Output the (x, y) coordinate of the center of the cell containing the given text.  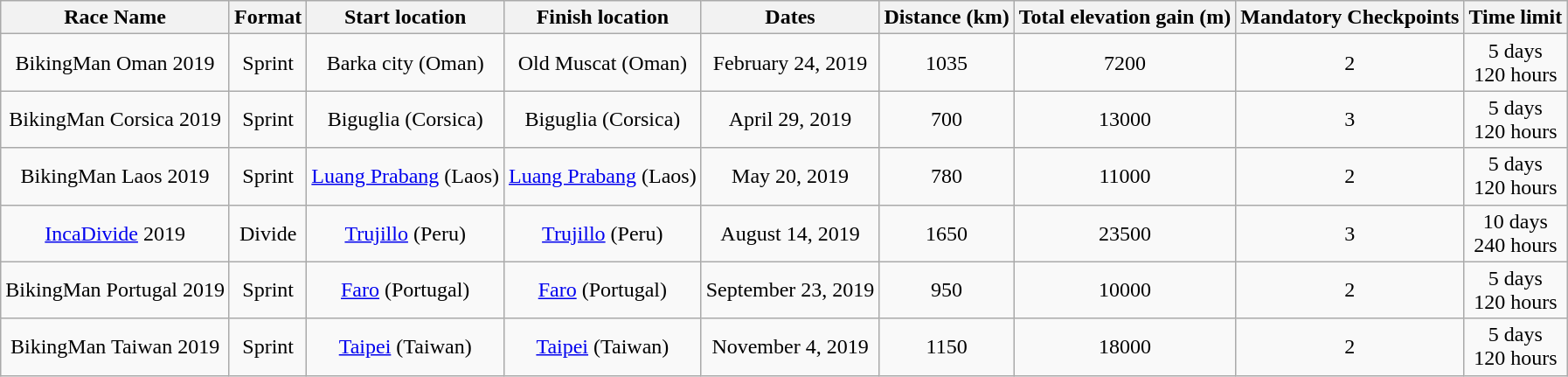
BikingMan Corsica 2019 (115, 119)
November 4, 2019 (790, 346)
BikingMan Laos 2019 (115, 177)
Time limit (1516, 17)
Race Name (115, 17)
Total elevation gain (m) (1125, 17)
700 (947, 119)
Distance (km) (947, 17)
18000 (1125, 346)
August 14, 2019 (790, 233)
BikingMan Portugal 2019 (115, 290)
February 24, 2019 (790, 63)
11000 (1125, 177)
Old Muscat (Oman) (603, 63)
1150 (947, 346)
13000 (1125, 119)
7200 (1125, 63)
May 20, 2019 (790, 177)
Start location (406, 17)
Barka city (Oman) (406, 63)
23500 (1125, 233)
April 29, 2019 (790, 119)
September 23, 2019 (790, 290)
BikingMan Taiwan 2019 (115, 346)
Mandatory Checkpoints (1349, 17)
1650 (947, 233)
BikingMan Oman 2019 (115, 63)
Format (267, 17)
950 (947, 290)
780 (947, 177)
Dates (790, 17)
10000 (1125, 290)
1035 (947, 63)
IncaDivide 2019 (115, 233)
Finish location (603, 17)
10 days240 hours (1516, 233)
Divide (267, 233)
